Extract the (x, y) coordinate from the center of the cell holding the provided text.  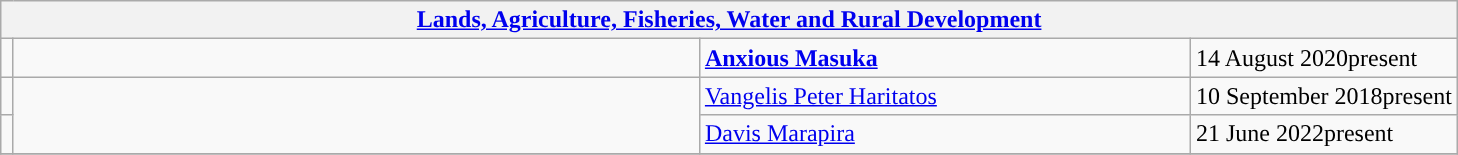
10 September 2018present (1324, 96)
Lands, Agriculture, Fisheries, Water and Rural Development (730, 20)
21 June 2022present (1324, 134)
Davis Marapira (944, 134)
14 August 2020present (1324, 58)
Anxious Masuka (944, 58)
Vangelis Peter Haritatos (944, 96)
